Detect which cell encompasses the target text, then output its [X, Y] center coordinate. 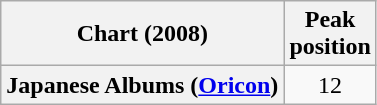
Japanese Albums (Oricon) [142, 85]
Peak position [330, 34]
Chart (2008) [142, 34]
12 [330, 85]
